Return the [x, y] coordinate for the center point of the cell that contains the specified text.  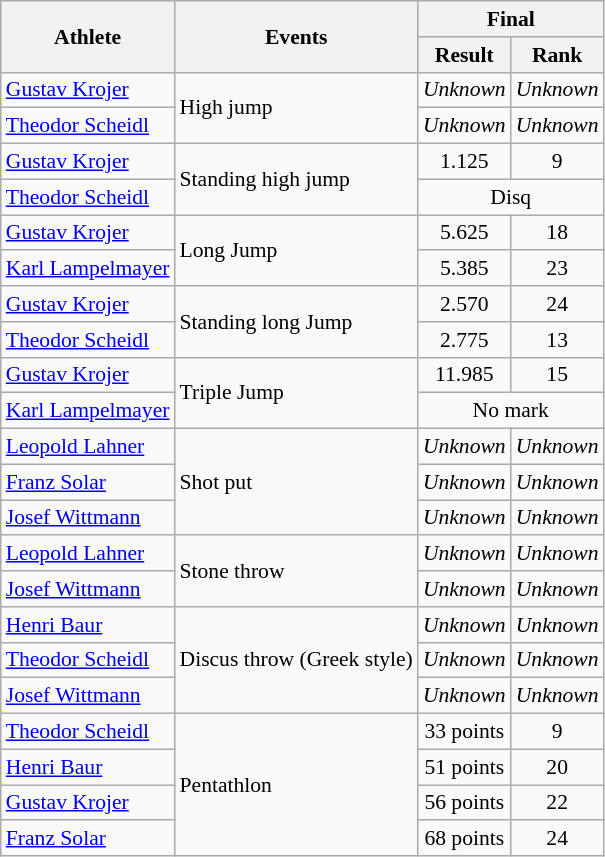
Long Jump [296, 250]
Standing long Jump [296, 322]
Shot put [296, 482]
56 points [464, 803]
Result [464, 55]
22 [558, 803]
Standing high jump [296, 180]
68 points [464, 839]
5.625 [464, 233]
15 [558, 375]
18 [558, 233]
1.125 [464, 162]
Disq [511, 197]
13 [558, 340]
Stone throw [296, 572]
11.985 [464, 375]
Events [296, 36]
Discus throw (Greek style) [296, 660]
High jump [296, 108]
20 [558, 767]
Athlete [88, 36]
Triple Jump [296, 392]
2.570 [464, 304]
5.385 [464, 269]
23 [558, 269]
Rank [558, 55]
Final [511, 19]
33 points [464, 732]
Pentathlon [296, 785]
2.775 [464, 340]
51 points [464, 767]
No mark [511, 411]
